For the text-containing cell, return its midpoint in (X, Y) coordinate format. 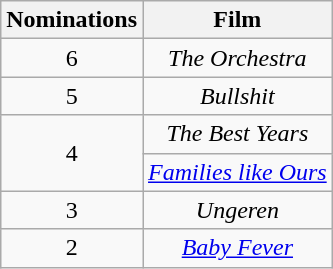
2 (72, 248)
Bullshit (237, 96)
6 (72, 58)
The Orchestra (237, 58)
4 (72, 153)
5 (72, 96)
Nominations (72, 20)
Families like Ours (237, 172)
Baby Fever (237, 248)
3 (72, 210)
Film (237, 20)
Ungeren (237, 210)
The Best Years (237, 134)
